Return the [x, y] coordinate for the center point of the cell that contains the specified text.  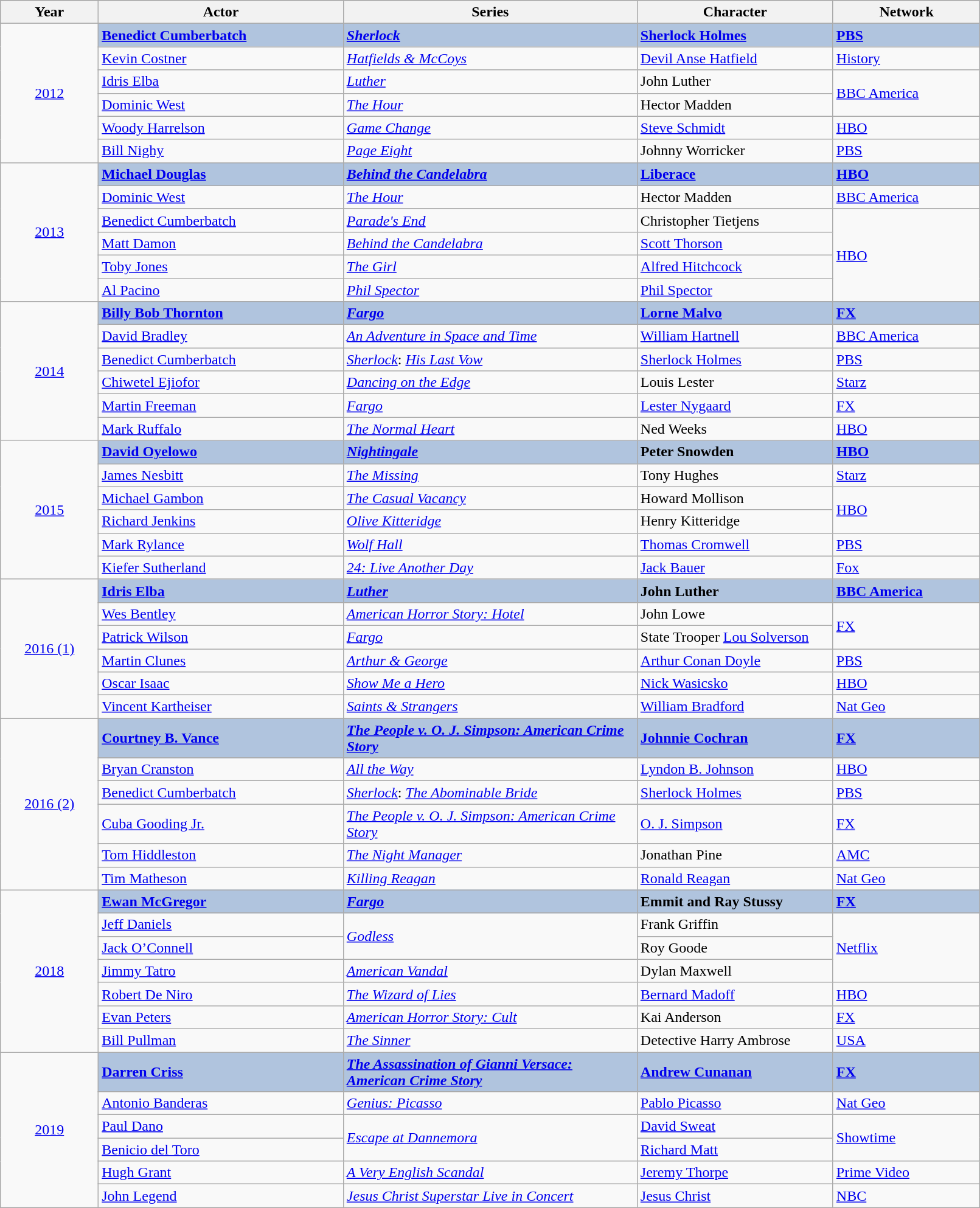
2014 [50, 371]
Jack Bauer [735, 568]
Mark Ruffalo [221, 429]
Henry Kitteridge [735, 521]
Darren Criss [221, 1072]
Devil Anse Hatfield [735, 58]
Showtime [906, 1138]
Peter Snowden [735, 452]
Lester Nygaard [735, 406]
The Night Manager [490, 855]
Hugh Grant [221, 1173]
2019 [50, 1130]
Bill Pullman [221, 1040]
Pablo Picasso [735, 1103]
John Lowe [735, 614]
American Horror Story: Cult [490, 1017]
Series [490, 12]
Jonathan Pine [735, 855]
USA [906, 1040]
Tom Hiddleston [221, 855]
Billy Bob Thornton [221, 313]
Robert De Niro [221, 994]
Tony Hughes [735, 475]
William Hartnell [735, 336]
Paul Dano [221, 1126]
Jimmy Tatro [221, 971]
American Vandal [490, 971]
Louis Lester [735, 383]
Roy Goode [735, 948]
Page Eight [490, 151]
O. J. Simpson [735, 824]
Show Me a Hero [490, 684]
Howard Mollison [735, 498]
American Horror Story: Hotel [490, 614]
All the Way [490, 769]
2018 [50, 971]
Year [50, 12]
NBC [906, 1196]
Vincent Kartheiser [221, 707]
Kai Anderson [735, 1017]
Ewan McGregor [221, 901]
David Bradley [221, 336]
Michael Douglas [221, 174]
Actor [221, 12]
The Missing [490, 475]
Bernard Madoff [735, 994]
Courtney B. Vance [221, 738]
Kevin Costner [221, 58]
Steve Schmidt [735, 128]
Godless [490, 936]
Al Pacino [221, 290]
Benicio del Toro [221, 1150]
Richard Jenkins [221, 521]
Andrew Cunanan [735, 1072]
An Adventure in Space and Time [490, 336]
Jack O’Connell [221, 948]
Bill Nighy [221, 151]
2016 (1) [50, 648]
Frank Griffin [735, 925]
William Bradford [735, 707]
Toby Jones [221, 266]
2013 [50, 232]
Oscar Isaac [221, 684]
Ned Weeks [735, 429]
A Very English Scandal [490, 1173]
Martin Clunes [221, 660]
The Casual Vacancy [490, 498]
Olive Kitteridge [490, 521]
24: Live Another Day [490, 568]
Detective Harry Ambrose [735, 1040]
Escape at Dannemora [490, 1138]
2016 (2) [50, 804]
Lorne Malvo [735, 313]
2015 [50, 510]
Killing Reagan [490, 878]
Game Change [490, 128]
Woody Harrelson [221, 128]
Richard Matt [735, 1150]
Alfred Hitchcock [735, 266]
The Girl [490, 266]
Tim Matheson [221, 878]
Bryan Cranston [221, 769]
Arthur & George [490, 660]
Network [906, 12]
Wes Bentley [221, 614]
Jesus Christ [735, 1196]
Johnny Worricker [735, 151]
David Sweat [735, 1126]
Nightingale [490, 452]
Ronald Reagan [735, 878]
Matt Damon [221, 243]
AMC [906, 855]
Sherlock [490, 35]
History [906, 58]
Michael Gambon [221, 498]
Nick Wasicsko [735, 684]
Antonio Banderas [221, 1103]
State Trooper Lou Solverson [735, 637]
The Wizard of Lies [490, 994]
Christopher Tietjens [735, 220]
Jeff Daniels [221, 925]
Jesus Christ Superstar Live in Concert [490, 1196]
James Nesbitt [221, 475]
Hatfields & McCoys [490, 58]
Cuba Gooding Jr. [221, 824]
Emmit and Ray Stussy [735, 901]
Lyndon B. Johnson [735, 769]
Prime Video [906, 1173]
Thomas Cromwell [735, 544]
The Sinner [490, 1040]
Sherlock: His Last Vow [490, 359]
John Legend [221, 1196]
2012 [50, 93]
Dancing on the Edge [490, 383]
Liberace [735, 174]
Mark Rylance [221, 544]
Patrick Wilson [221, 637]
Character [735, 12]
Dylan Maxwell [735, 971]
Fox [906, 568]
Martin Freeman [221, 406]
Kiefer Sutherland [221, 568]
Scott Thorson [735, 243]
David Oyelowo [221, 452]
The Assassination of Gianni Versace: American Crime Story [490, 1072]
Arthur Conan Doyle [735, 660]
Evan Peters [221, 1017]
Sherlock: The Abominable Bride [490, 793]
Chiwetel Ejiofor [221, 383]
Saints & Strangers [490, 707]
Johnnie Cochran [735, 738]
Wolf Hall [490, 544]
The Normal Heart [490, 429]
Parade's End [490, 220]
Jeremy Thorpe [735, 1173]
Netflix [906, 948]
Genius: Picasso [490, 1103]
